Locate the cell with the specified text and output its (X, Y) center coordinate. 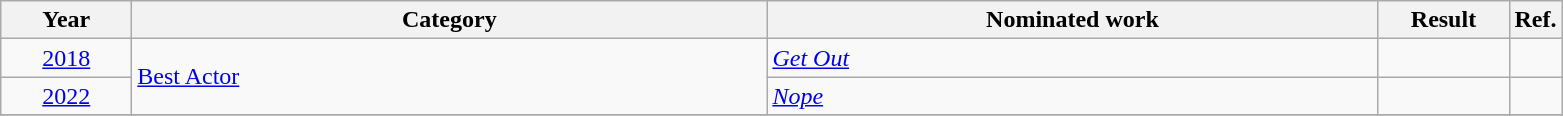
Nope (1072, 96)
Best Actor (450, 77)
Category (450, 20)
Nominated work (1072, 20)
Result (1444, 20)
2018 (66, 58)
Year (66, 20)
Get Out (1072, 58)
Ref. (1536, 20)
2022 (66, 96)
